Search for the cell housing the specified text and yield its (X, Y) center coordinate. 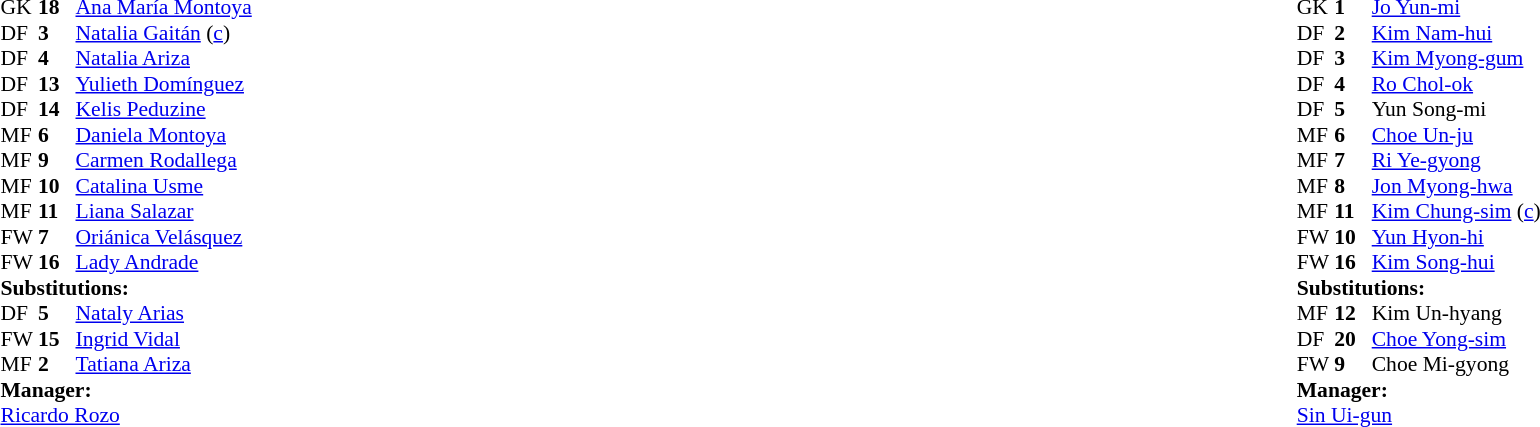
Catalina Usme (164, 186)
Ingrid Vidal (164, 339)
Oriánica Velásquez (164, 237)
Natalia Ariza (164, 59)
15 (57, 339)
Yulieth Domínguez (164, 84)
Daniela Montoya (164, 135)
20 (1353, 339)
Kelis Peduzine (164, 109)
Lady Andrade (164, 263)
Nataly Arias (164, 313)
12 (1353, 313)
Carmen Rodallega (164, 161)
Natalia Gaitán (c) (164, 33)
8 (1353, 186)
Substitutions: (126, 288)
13 (57, 84)
Liana Salazar (164, 211)
Manager: (126, 390)
14 (57, 109)
Tatiana Ariza (164, 365)
